Detect which cell encompasses the target text, then output its [X, Y] center coordinate. 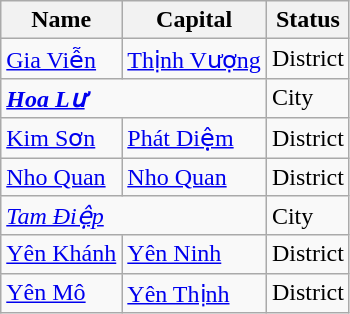
Name [62, 20]
Yên Khánh [62, 254]
Capital [194, 20]
Thịnh Vượng [194, 59]
Phát Diệm [194, 138]
Kim Sơn [62, 138]
Status [308, 20]
Yên Thịnh [194, 293]
Yên Ninh [194, 254]
Tam Điệp [134, 216]
Hoa Lư [134, 98]
Yên Mô [62, 293]
Gia Viễn [62, 59]
